Determine the [X, Y] coordinate at the center of the cell enclosing the given text.  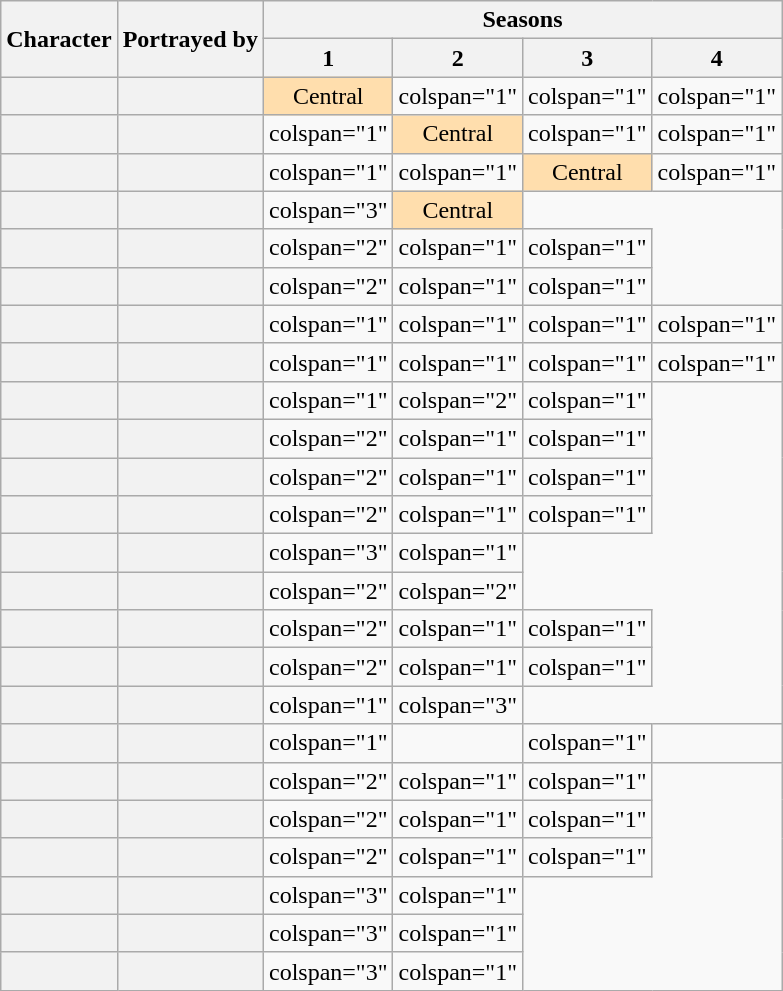
Portrayed by [190, 39]
Seasons [522, 20]
1 [328, 58]
Character [59, 39]
2 [458, 58]
4 [717, 58]
3 [587, 58]
